Return the (X, Y) coordinate for the center point of the cell that contains the specified text.  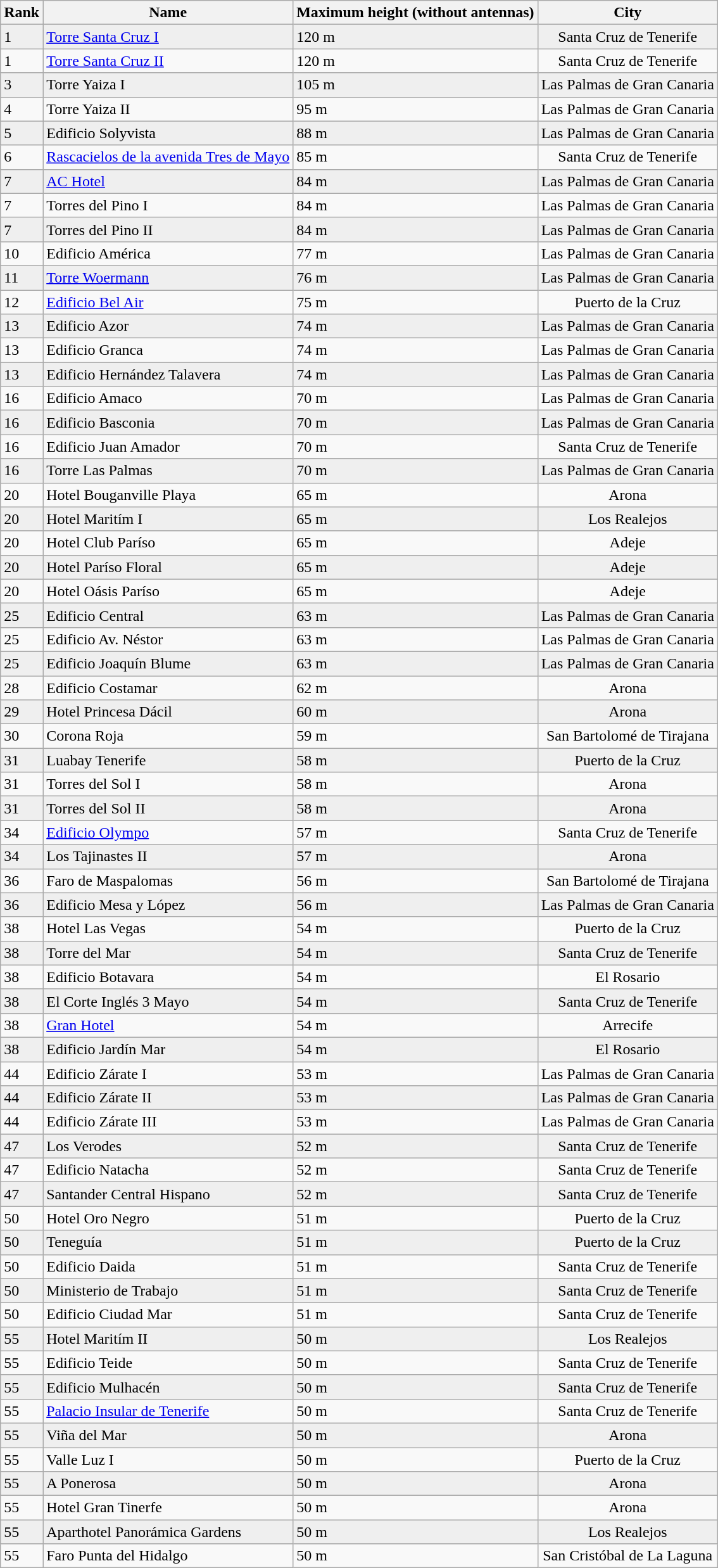
88 m (415, 133)
Hotel Gran Tinerfe (168, 1508)
Maximum height (without antennas) (415, 13)
Edificio América (168, 253)
Hotel Club Paríso (168, 543)
Edificio Zárate III (168, 1122)
Torre Woermann (168, 277)
Ministerio de Trabajo (168, 1291)
San Cristóbal de La Laguna (627, 1556)
5 (22, 133)
4 (22, 109)
Santander Central Hispano (168, 1194)
6 (22, 157)
Hotel Maritím I (168, 519)
29 (22, 712)
Torre Yaiza I (168, 85)
95 m (415, 109)
76 m (415, 277)
Torre Las Palmas (168, 471)
Gran Hotel (168, 1025)
Los Tajinastes II (168, 857)
3 (22, 85)
Edificio Daida (168, 1266)
10 (22, 253)
77 m (415, 253)
Faro de Maspalomas (168, 881)
Edificio Mulhacén (168, 1387)
30 (22, 736)
Edificio Costamar (168, 687)
Edificio Hernández Talavera (168, 374)
Edificio Azor (168, 326)
Torres del Sol I (168, 784)
Edificio Av. Néstor (168, 639)
Edificio Teide (168, 1363)
Rascacielos de la avenida Tres de Mayo (168, 157)
Rank (22, 13)
Edificio Mesa y López (168, 905)
Edificio Zárate II (168, 1098)
105 m (415, 85)
Valle Luz I (168, 1459)
A Ponerosa (168, 1484)
Viña del Mar (168, 1435)
El Corte Inglés 3 Mayo (168, 1001)
Torres del Pino I (168, 205)
Hotel Princesa Dácil (168, 712)
Edificio Jardín Mar (168, 1049)
Edificio Ciudad Mar (168, 1315)
Edificio Bel Air (168, 302)
Hotel Las Vegas (168, 929)
Torre Santa Cruz II (168, 61)
Edificio Botavara (168, 977)
Corona Roja (168, 736)
Edificio Joaquín Blume (168, 663)
Name (168, 13)
City (627, 13)
85 m (415, 157)
11 (22, 277)
Torres del Sol II (168, 808)
Hotel Paríso Floral (168, 567)
Arrecife (627, 1025)
Torre Yaiza II (168, 109)
12 (22, 302)
Hotel Bouganville Playa (168, 495)
Palacio Insular de Tenerife (168, 1411)
Torres del Pino II (168, 229)
AC Hotel (168, 181)
Edificio Zárate I (168, 1074)
Edificio Solyvista (168, 133)
Hotel Oásis Paríso (168, 591)
Edificio Natacha (168, 1170)
Edificio Basconia (168, 423)
60 m (415, 712)
Edificio Central (168, 615)
Torre Santa Cruz I (168, 37)
Hotel Oro Negro (168, 1218)
Luabay Tenerife (168, 760)
Edificio Juan Amador (168, 447)
62 m (415, 687)
Hotel Maritím II (168, 1339)
28 (22, 687)
Edificio Granca (168, 350)
Aparthotel Panorámica Gardens (168, 1532)
59 m (415, 736)
Torre del Mar (168, 953)
Faro Punta del Hidalgo (168, 1556)
Los Verodes (168, 1146)
Edificio Amaco (168, 398)
Teneguía (168, 1242)
75 m (415, 302)
Edificio Olympo (168, 832)
